Identify which cell holds the provided text, then report its [X, Y] central coordinate. 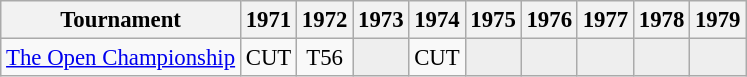
1972 [325, 20]
T56 [325, 58]
The Open Championship [121, 58]
1971 [268, 20]
1977 [605, 20]
1974 [437, 20]
1975 [493, 20]
1976 [549, 20]
1979 [718, 20]
Tournament [121, 20]
1973 [381, 20]
1978 [661, 20]
